Return [X, Y] of the center of cell containing provided text 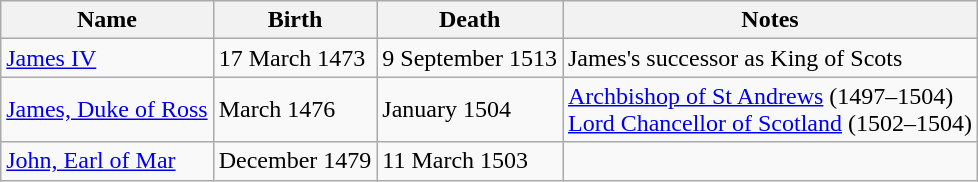
Archbishop of St Andrews (1497–1504)Lord Chancellor of Scotland (1502–1504) [770, 110]
Birth [295, 20]
17 March 1473 [295, 58]
Name [107, 20]
James's successor as King of Scots [770, 58]
March 1476 [295, 110]
9 September 1513 [470, 58]
James, Duke of Ross [107, 110]
Notes [770, 20]
December 1479 [295, 161]
John, Earl of Mar [107, 161]
James IV [107, 58]
11 March 1503 [470, 161]
Death [470, 20]
January 1504 [470, 110]
